Detect which cell encompasses the target text, then output its (x, y) center coordinate. 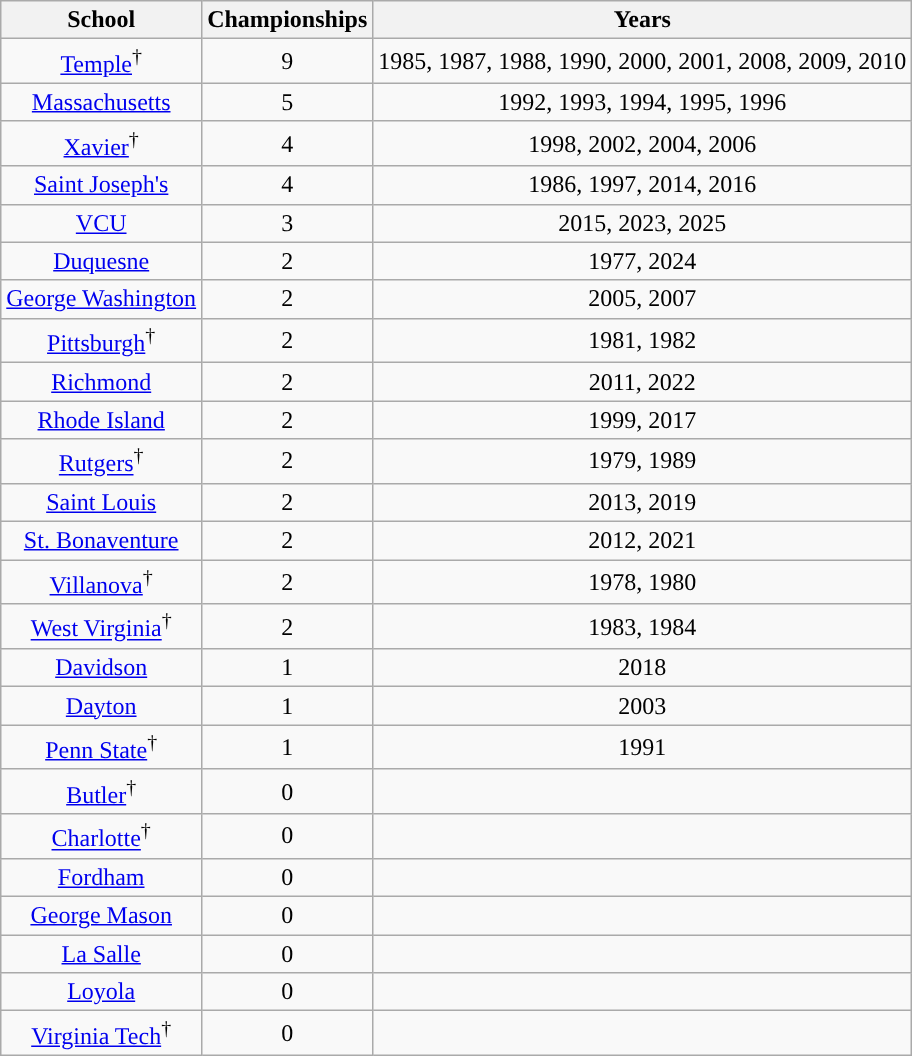
1992, 1993, 1994, 1995, 1996 (642, 102)
Duquesne (102, 261)
1991 (642, 748)
Saint Joseph's (102, 185)
Massachusetts (102, 102)
Rhode Island (102, 420)
School (102, 20)
1985, 1987, 1988, 1990, 2000, 2001, 2008, 2009, 2010 (642, 62)
St. Bonaventure (102, 541)
1998, 2002, 2004, 2006 (642, 144)
1983, 1984 (642, 626)
5 (288, 102)
2011, 2022 (642, 382)
Butler† (102, 792)
Pittsburgh† (102, 340)
Temple† (102, 62)
Penn State† (102, 748)
2013, 2019 (642, 502)
Richmond (102, 382)
George Washington (102, 299)
West Virginia† (102, 626)
Fordham (102, 877)
1981, 1982 (642, 340)
9 (288, 62)
2018 (642, 668)
VCU (102, 223)
Charlotte† (102, 836)
La Salle (102, 954)
1979, 1989 (642, 462)
2012, 2021 (642, 541)
Saint Louis (102, 502)
1999, 2017 (642, 420)
3 (288, 223)
Championships (288, 20)
Dayton (102, 706)
Loyola (102, 992)
2005, 2007 (642, 299)
George Mason (102, 916)
1977, 2024 (642, 261)
Villanova† (102, 582)
Xavier† (102, 144)
2015, 2023, 2025 (642, 223)
1986, 1997, 2014, 2016 (642, 185)
Rutgers† (102, 462)
1978, 1980 (642, 582)
Virginia Tech† (102, 1034)
Years (642, 20)
Davidson (102, 668)
2003 (642, 706)
